Capture the cell that displays the provided text and extract its (x, y) central coordinate. 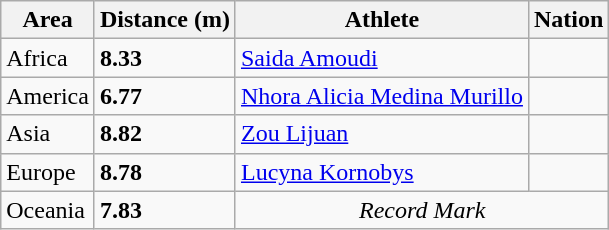
8.78 (164, 172)
Lucyna Kornobys (382, 172)
Nation (568, 20)
8.82 (164, 134)
Area (48, 20)
6.77 (164, 96)
America (48, 96)
8.33 (164, 58)
Distance (m) (164, 20)
Athlete (382, 20)
Oceania (48, 210)
7.83 (164, 210)
Africa (48, 58)
Europe (48, 172)
Nhora Alicia Medina Murillo (382, 96)
Saida Amoudi (382, 58)
Asia (48, 134)
Record Mark (422, 210)
Zou Lijuan (382, 134)
